Find where the given text appears and provide that cell's center as [x, y] coordinate. 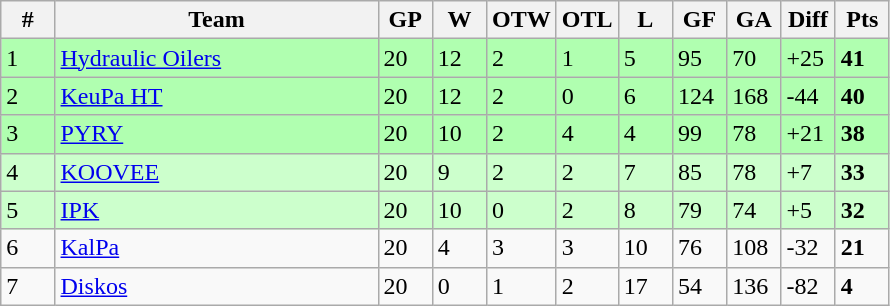
GA [754, 20]
+7 [808, 172]
PYRY [216, 134]
L [645, 20]
38 [862, 134]
KalPa [216, 248]
Hydraulic Oilers [216, 58]
Diskos [216, 286]
GP [405, 20]
108 [754, 248]
-82 [808, 286]
+21 [808, 134]
76 [699, 248]
IPK [216, 210]
74 [754, 210]
54 [699, 286]
99 [699, 134]
8 [645, 210]
124 [699, 96]
OTL [587, 20]
# [28, 20]
85 [699, 172]
17 [645, 286]
W [459, 20]
-44 [808, 96]
Diff [808, 20]
-32 [808, 248]
KeuPa HT [216, 96]
21 [862, 248]
168 [754, 96]
136 [754, 286]
+5 [808, 210]
32 [862, 210]
79 [699, 210]
KOOVEE [216, 172]
70 [754, 58]
40 [862, 96]
GF [699, 20]
9 [459, 172]
41 [862, 58]
OTW [522, 20]
Pts [862, 20]
Team [216, 20]
+25 [808, 58]
33 [862, 172]
95 [699, 58]
